Return (X, Y) of the center of cell containing provided text 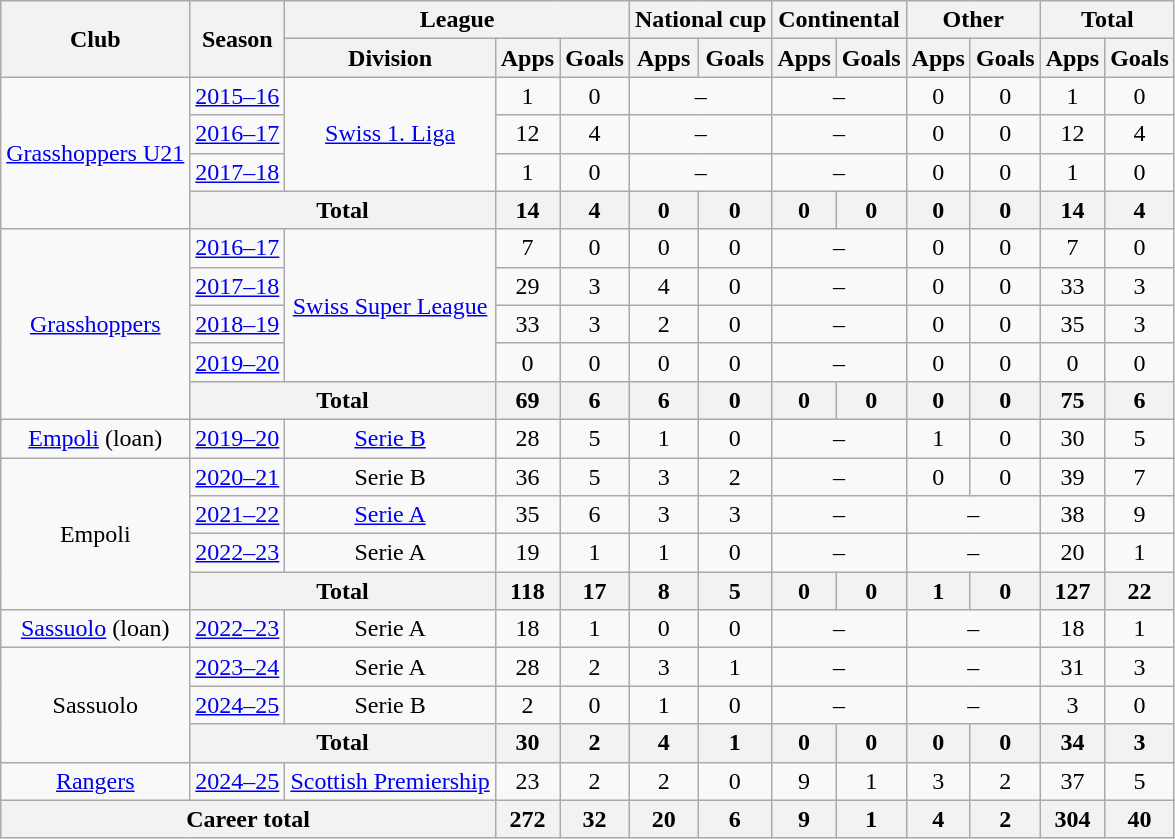
38 (1072, 515)
Scottish Premiership (390, 781)
40 (1140, 819)
Sassuolo (96, 705)
League (458, 20)
Club (96, 39)
Empoli (loan) (96, 438)
36 (527, 477)
272 (527, 819)
31 (1072, 667)
34 (1072, 743)
19 (527, 553)
37 (1072, 781)
Swiss Super League (390, 305)
127 (1072, 591)
Division (390, 58)
Season (238, 39)
32 (595, 819)
29 (527, 286)
23 (527, 781)
Sassuolo (loan) (96, 629)
69 (527, 400)
Career total (248, 819)
Swiss 1. Liga (390, 134)
8 (663, 591)
2018–19 (238, 324)
39 (1072, 477)
75 (1072, 400)
17 (595, 591)
2021–22 (238, 515)
Other (973, 20)
304 (1072, 819)
2023–24 (238, 667)
22 (1140, 591)
Grasshoppers U21 (96, 153)
Grasshoppers (96, 324)
2020–21 (238, 477)
Empoli (96, 534)
Rangers (96, 781)
118 (527, 591)
National cup (700, 20)
Continental (839, 20)
2015–16 (238, 96)
